Locate the cell with the specified text and output its (X, Y) center coordinate. 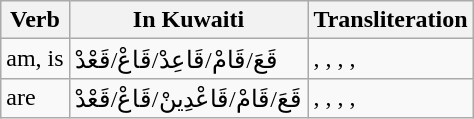
In Kuwaiti (188, 20)
قَعَ/قَامْ/قَاعِدْ/قَاعْ/قَعْدْ (188, 59)
are (35, 98)
قَعَ/قَامْ/قَاعْدِينْ/قَاعْ/قَعْدْ (188, 98)
Verb (35, 20)
Transliteration (390, 20)
am, is (35, 59)
